Search for the cell housing the specified text and yield its [x, y] center coordinate. 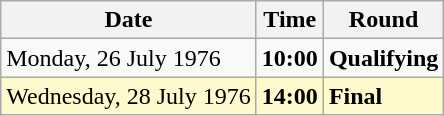
Round [383, 20]
Monday, 26 July 1976 [129, 58]
Date [129, 20]
Wednesday, 28 July 1976 [129, 96]
Qualifying [383, 58]
Final [383, 96]
14:00 [290, 96]
Time [290, 20]
10:00 [290, 58]
